From the cell containing the given text, extract its center point as [x, y] coordinate. 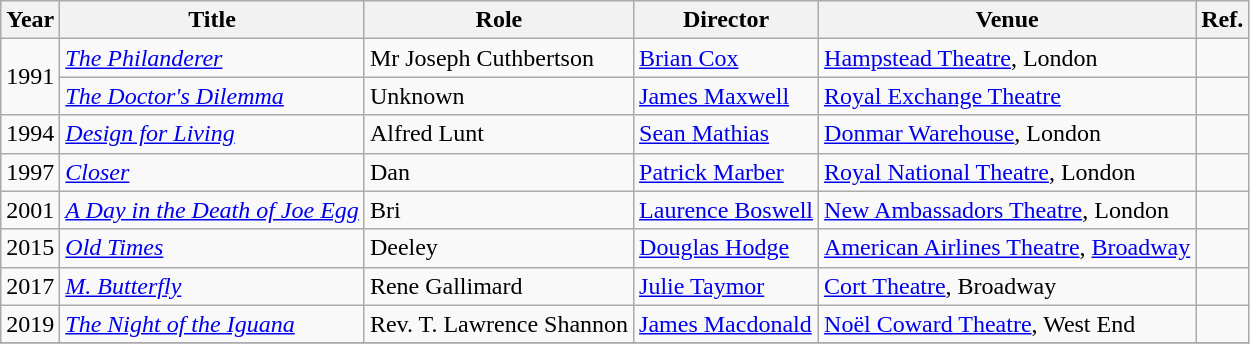
Role [498, 20]
Venue [1008, 20]
1991 [30, 77]
The Philanderer [212, 58]
James Macdonald [726, 324]
Director [726, 20]
Bri [498, 210]
Brian Cox [726, 58]
1997 [30, 172]
2015 [30, 248]
Deeley [498, 248]
Dan [498, 172]
Julie Taymor [726, 286]
2019 [30, 324]
Rev. T. Lawrence Shannon [498, 324]
Ref. [1222, 20]
Alfred Lunt [498, 134]
Mr Joseph Cuthbertson [498, 58]
Closer [212, 172]
Rene Gallimard [498, 286]
Noël Coward Theatre, West End [1008, 324]
Sean Mathias [726, 134]
James Maxwell [726, 96]
Design for Living [212, 134]
Unknown [498, 96]
Laurence Boswell [726, 210]
1994 [30, 134]
The Doctor's Dilemma [212, 96]
Donmar Warehouse, London [1008, 134]
Patrick Marber [726, 172]
M. Butterfly [212, 286]
American Airlines Theatre, Broadway [1008, 248]
A Day in the Death of Joe Egg [212, 210]
2017 [30, 286]
Douglas Hodge [726, 248]
The Night of the Iguana [212, 324]
Title [212, 20]
Year [30, 20]
Cort Theatre, Broadway [1008, 286]
Royal National Theatre, London [1008, 172]
Old Times [212, 248]
New Ambassadors Theatre, London [1008, 210]
2001 [30, 210]
Hampstead Theatre, London [1008, 58]
Royal Exchange Theatre [1008, 96]
